Determine the (X, Y) coordinate at the center of the cell enclosing the given text.  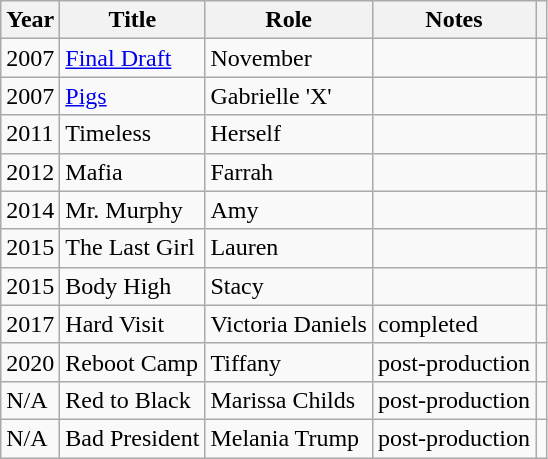
Amy (289, 210)
Bad President (132, 438)
Red to Black (132, 400)
Mafia (132, 172)
Pigs (132, 96)
2014 (30, 210)
Timeless (132, 134)
Hard Visit (132, 324)
November (289, 58)
Stacy (289, 286)
Marissa Childs (289, 400)
Lauren (289, 248)
Reboot Camp (132, 362)
2020 (30, 362)
Tiffany (289, 362)
Victoria Daniels (289, 324)
The Last Girl (132, 248)
Herself (289, 134)
Melania Trump (289, 438)
Notes (454, 20)
2012 (30, 172)
2017 (30, 324)
Role (289, 20)
Mr. Murphy (132, 210)
Farrah (289, 172)
2011 (30, 134)
completed (454, 324)
Gabrielle 'X' (289, 96)
Body High (132, 286)
Year (30, 20)
Title (132, 20)
Final Draft (132, 58)
